For the text-containing cell, return its midpoint in [x, y] coordinate format. 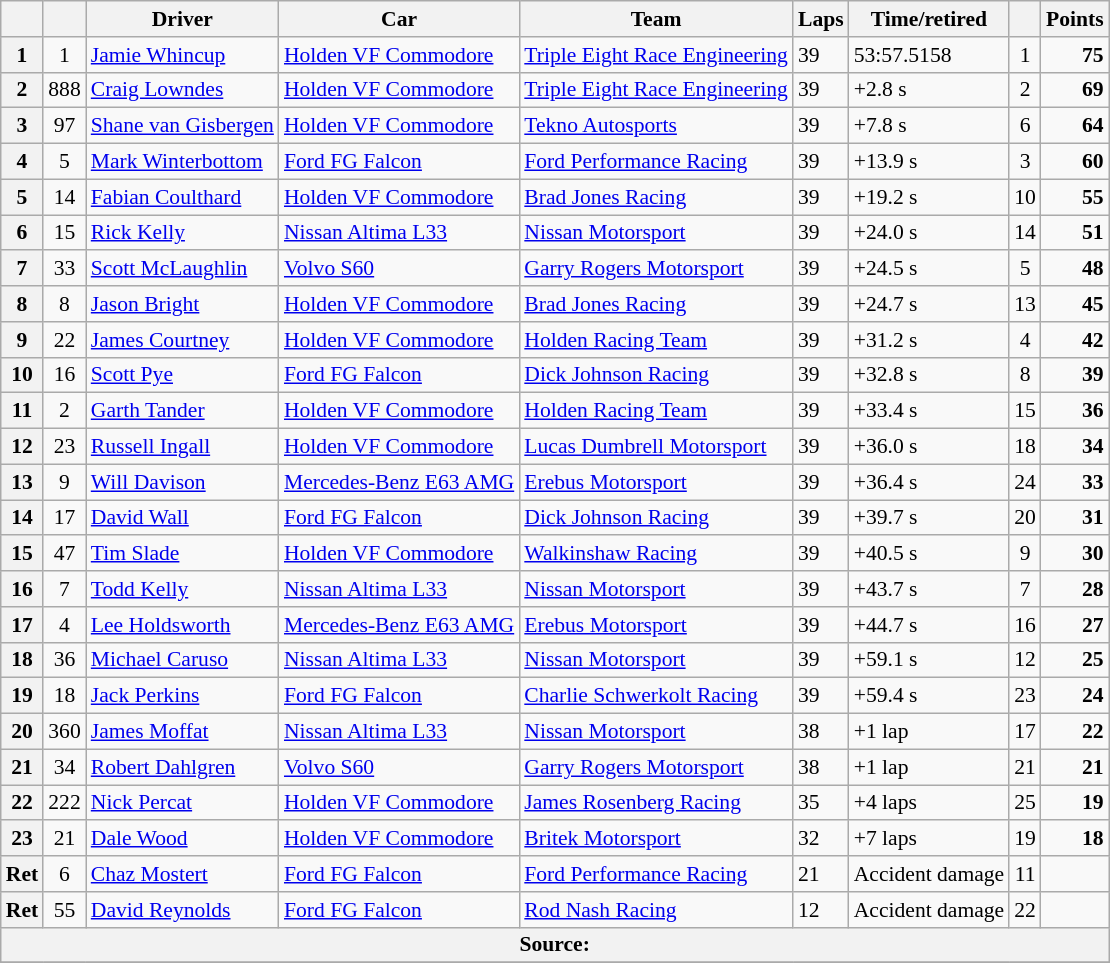
Rick Kelly [182, 233]
Scott McLaughlin [182, 269]
28 [1075, 589]
Robert Dahlgren [182, 767]
53:57.5158 [930, 55]
Lee Holdsworth [182, 625]
+32.8 s [930, 375]
Craig Lowndes [182, 90]
+43.7 s [930, 589]
Nick Percat [182, 803]
Tim Slade [182, 554]
+36.0 s [930, 447]
Todd Kelly [182, 589]
James Courtney [182, 340]
Mark Winterbottom [182, 162]
Charlie Schwerkolt Racing [656, 696]
30 [1075, 554]
Chaz Mostert [182, 874]
75 [1075, 55]
Will Davison [182, 482]
Jamie Whincup [182, 55]
+31.2 s [930, 340]
+33.4 s [930, 411]
Source: [555, 945]
Walkinshaw Racing [656, 554]
Jack Perkins [182, 696]
222 [64, 803]
+13.9 s [930, 162]
Rod Nash Racing [656, 910]
Team [656, 19]
James Rosenberg Racing [656, 803]
47 [64, 554]
Dale Wood [182, 839]
Lucas Dumbrell Motorsport [656, 447]
31 [1075, 518]
888 [64, 90]
Michael Caruso [182, 660]
Points [1075, 19]
David Reynolds [182, 910]
+7.8 s [930, 126]
Britek Motorsport [656, 839]
Car [399, 19]
Time/retired [930, 19]
360 [64, 732]
Laps [821, 19]
Jason Bright [182, 304]
42 [1075, 340]
+2.8 s [930, 90]
Tekno Autosports [656, 126]
+59.1 s [930, 660]
97 [64, 126]
+44.7 s [930, 625]
60 [1075, 162]
+59.4 s [930, 696]
+19.2 s [930, 197]
35 [821, 803]
64 [1075, 126]
Fabian Coulthard [182, 197]
51 [1075, 233]
45 [1075, 304]
Scott Pye [182, 375]
+4 laps [930, 803]
+24.7 s [930, 304]
+36.4 s [930, 482]
69 [1075, 90]
+24.0 s [930, 233]
Driver [182, 19]
James Moffat [182, 732]
48 [1075, 269]
27 [1075, 625]
David Wall [182, 518]
Garth Tander [182, 411]
+39.7 s [930, 518]
Russell Ingall [182, 447]
+24.5 s [930, 269]
+40.5 s [930, 554]
+7 laps [930, 839]
32 [821, 839]
Shane van Gisbergen [182, 126]
